Search for the cell housing the specified text and yield its (X, Y) center coordinate. 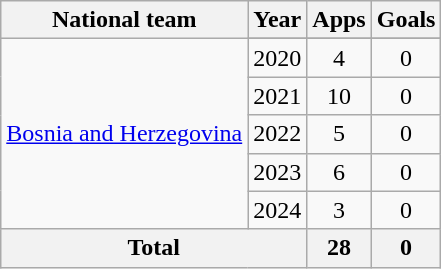
Apps (339, 20)
2020 (278, 58)
2021 (278, 96)
Goals (406, 20)
4 (339, 58)
3 (339, 210)
Total (154, 248)
10 (339, 96)
Year (278, 20)
2024 (278, 210)
6 (339, 172)
5 (339, 134)
Bosnia and Herzegovina (124, 134)
28 (339, 248)
National team (124, 20)
2022 (278, 134)
2023 (278, 172)
